Extract the (x, y) coordinate from the center of the cell holding the provided text.  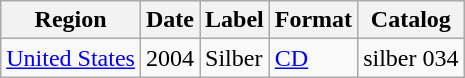
United States (71, 58)
silber 034 (411, 58)
CD (313, 58)
Label (235, 20)
Silber (235, 58)
Format (313, 20)
Date (170, 20)
Catalog (411, 20)
2004 (170, 58)
Region (71, 20)
